Locate the cell with the specified text and output its [X, Y] center coordinate. 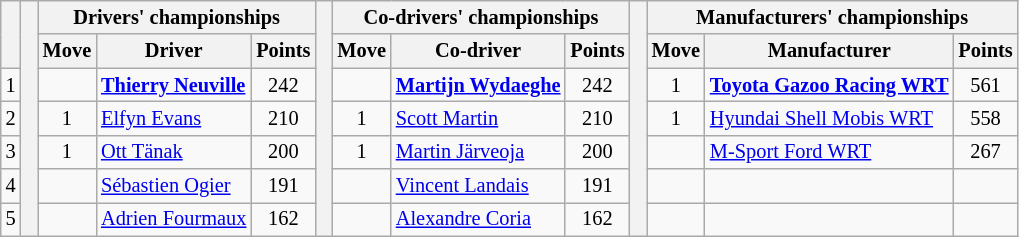
Driver [174, 51]
267 [985, 152]
M-Sport Ford WRT [830, 152]
Sébastien Ogier [174, 186]
Alexandre Coria [478, 219]
Martin Järveoja [478, 152]
Adrien Fourmaux [174, 219]
2 [11, 118]
Martijn Wydaeghe [478, 85]
Manufacturers' championships [832, 17]
558 [985, 118]
4 [11, 186]
Co-driver [478, 51]
Thierry Neuville [174, 85]
3 [11, 152]
5 [11, 219]
Hyundai Shell Mobis WRT [830, 118]
Vincent Landais [478, 186]
Co-drivers' championships [482, 17]
561 [985, 85]
Drivers' championships [177, 17]
Toyota Gazoo Racing WRT [830, 85]
Scott Martin [478, 118]
Manufacturer [830, 51]
Elfyn Evans [174, 118]
Ott Tänak [174, 152]
